Return [x, y] of the center of cell containing provided text 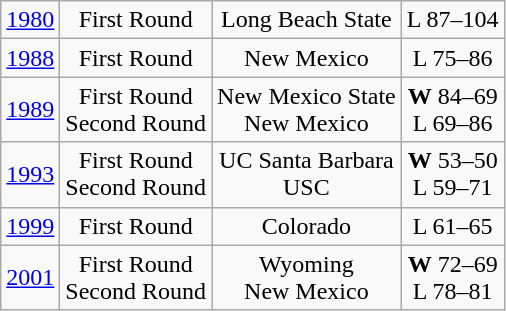
L 61–65 [452, 226]
New Mexico StateNew Mexico [307, 110]
New Mexico [307, 58]
1999 [30, 226]
W 84–69L 69–86 [452, 110]
L 87–104 [452, 20]
1989 [30, 110]
L 75–86 [452, 58]
W 72–69L 78–81 [452, 278]
Colorado [307, 226]
2001 [30, 278]
W 53–50L 59–71 [452, 174]
1993 [30, 174]
1988 [30, 58]
WyomingNew Mexico [307, 278]
UC Santa BarbaraUSC [307, 174]
1980 [30, 20]
Long Beach State [307, 20]
